Search for the cell housing the specified text and yield its [X, Y] center coordinate. 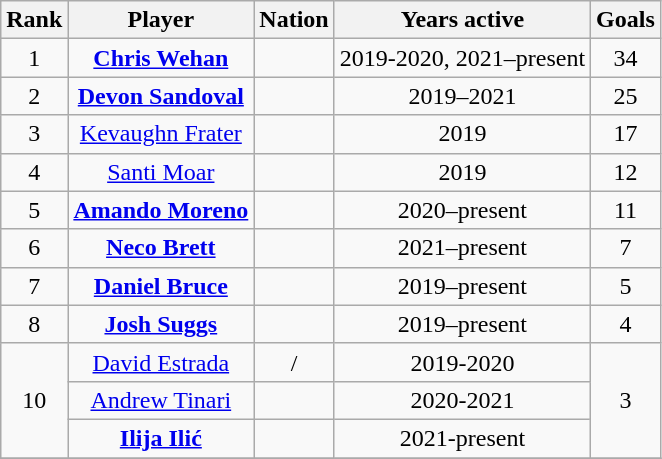
Goals [626, 20]
Years active [462, 20]
2 [34, 96]
Kevaughn Frater [161, 134]
2019-2020, 2021–present [462, 58]
Devon Sandoval [161, 96]
/ [294, 362]
2019–2021 [462, 96]
2021-present [462, 438]
Santi Moar [161, 172]
10 [34, 400]
Nation [294, 20]
Rank [34, 20]
Josh Suggs [161, 324]
8 [34, 324]
17 [626, 134]
Chris Wehan [161, 58]
12 [626, 172]
Player [161, 20]
2021–present [462, 248]
Daniel Bruce [161, 286]
6 [34, 248]
David Estrada [161, 362]
11 [626, 210]
2020–present [462, 210]
34 [626, 58]
2019-2020 [462, 362]
Neco Brett [161, 248]
25 [626, 96]
Andrew Tinari [161, 400]
2020-2021 [462, 400]
Ilija Ilić [161, 438]
1 [34, 58]
Amando Moreno [161, 210]
